Locate the cell with the specified text and output its [X, Y] center coordinate. 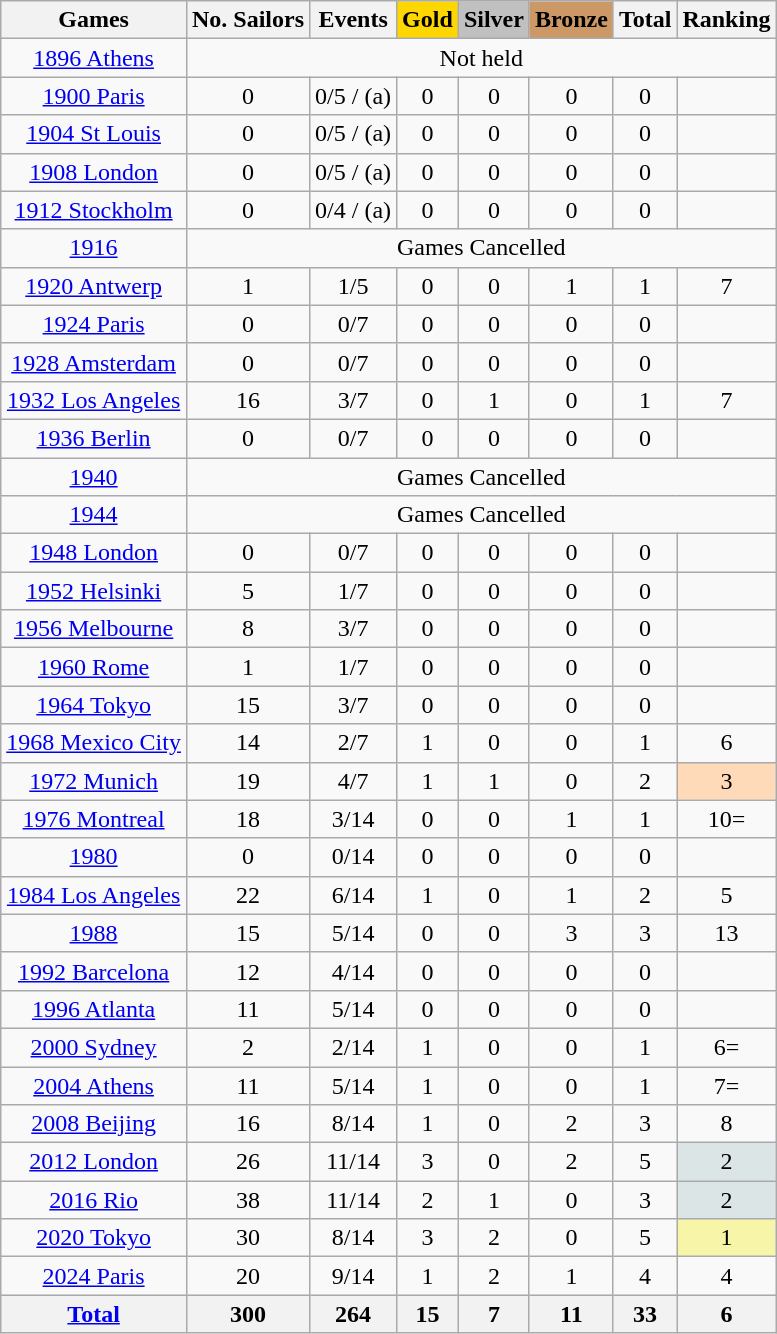
7= [726, 1085]
1972 Munich [94, 781]
1992 Barcelona [94, 971]
1900 Paris [94, 96]
12 [248, 971]
2000 Sydney [94, 1047]
18 [248, 819]
1904 St Louis [94, 134]
22 [248, 895]
1996 Atlanta [94, 1009]
4/7 [354, 781]
Not held [481, 58]
1896 Athens [94, 58]
1924 Paris [94, 324]
26 [248, 1162]
2008 Beijing [94, 1124]
1928 Amsterdam [94, 362]
1932 Los Angeles [94, 400]
1976 Montreal [94, 819]
6= [726, 1047]
1968 Mexico City [94, 743]
1916 [94, 248]
14 [248, 743]
1944 [94, 515]
0/4 / (a) [354, 210]
1908 London [94, 172]
No. Sailors [248, 20]
Silver [494, 20]
2004 Athens [94, 1085]
Games [94, 20]
30 [248, 1238]
2024 Paris [94, 1276]
264 [354, 1314]
Ranking [726, 20]
1980 [94, 857]
1/5 [354, 286]
1940 [94, 477]
Bronze [571, 20]
1948 London [94, 553]
1912 Stockholm [94, 210]
1988 [94, 933]
1984 Los Angeles [94, 895]
9/14 [354, 1276]
4/14 [354, 971]
1956 Melbourne [94, 629]
Gold [428, 20]
2012 London [94, 1162]
2/7 [354, 743]
1936 Berlin [94, 438]
13 [726, 933]
38 [248, 1200]
10= [726, 819]
1964 Tokyo [94, 705]
2020 Tokyo [94, 1238]
1960 Rome [94, 667]
2016 Rio [94, 1200]
20 [248, 1276]
Events [354, 20]
0/14 [354, 857]
1920 Antwerp [94, 286]
3/14 [354, 819]
1952 Helsinki [94, 591]
300 [248, 1314]
6/14 [354, 895]
2/14 [354, 1047]
19 [248, 781]
33 [645, 1314]
